Return the [x, y] coordinate for the center point of the cell that contains the specified text.  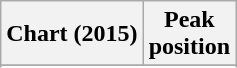
Peakposition [189, 34]
Chart (2015) [72, 34]
